Provide the (X, Y) coordinate of the cell's center where the given text is located.  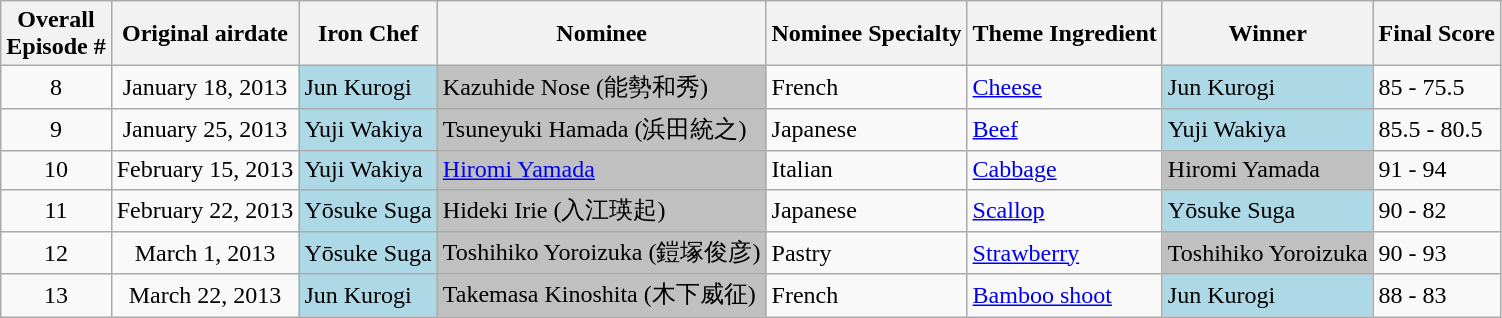
Beef (1064, 130)
Cheese (1064, 88)
Pastry (866, 254)
Nominee (602, 34)
February 15, 2013 (205, 170)
Final Score (1436, 34)
11 (56, 210)
January 25, 2013 (205, 130)
Iron Chef (368, 34)
March 22, 2013 (205, 296)
Tsuneyuki Hamada (浜田統之) (602, 130)
Kazuhide Nose (能勢和秀) (602, 88)
Italian (866, 170)
85.5 - 80.5 (1436, 130)
10 (56, 170)
Scallop (1064, 210)
Nominee Specialty (866, 34)
13 (56, 296)
Cabbage (1064, 170)
Hideki Irie (入江瑛起) (602, 210)
Strawberry (1064, 254)
8 (56, 88)
85 - 75.5 (1436, 88)
March 1, 2013 (205, 254)
Winner (1268, 34)
February 22, 2013 (205, 210)
Bamboo shoot (1064, 296)
91 - 94 (1436, 170)
12 (56, 254)
Takemasa Kinoshita (木下威征) (602, 296)
88 - 83 (1436, 296)
90 - 93 (1436, 254)
Original airdate (205, 34)
Toshihiko Yoroizuka (鎧塚俊彦) (602, 254)
OverallEpisode # (56, 34)
Toshihiko Yoroizuka (1268, 254)
9 (56, 130)
January 18, 2013 (205, 88)
Theme Ingredient (1064, 34)
90 - 82 (1436, 210)
